For the text-containing cell, return its midpoint in (X, Y) coordinate format. 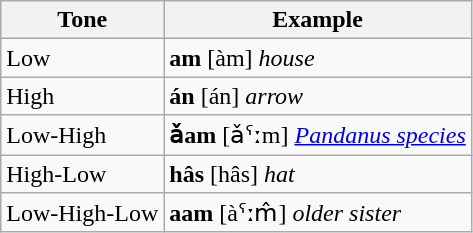
Low (82, 58)
am [àm] house (318, 58)
án [án] arrow (318, 96)
Low-High (82, 135)
Low-High-Low (82, 213)
hâs [hâs] hat (318, 173)
Tone (82, 20)
High-Low (82, 173)
High (82, 96)
aam [àˤːm̂] older sister (318, 213)
ǎam [ǎˤːm] Pandanus species (318, 135)
Example (318, 20)
